From the cell containing the given text, extract its center point as (X, Y) coordinate. 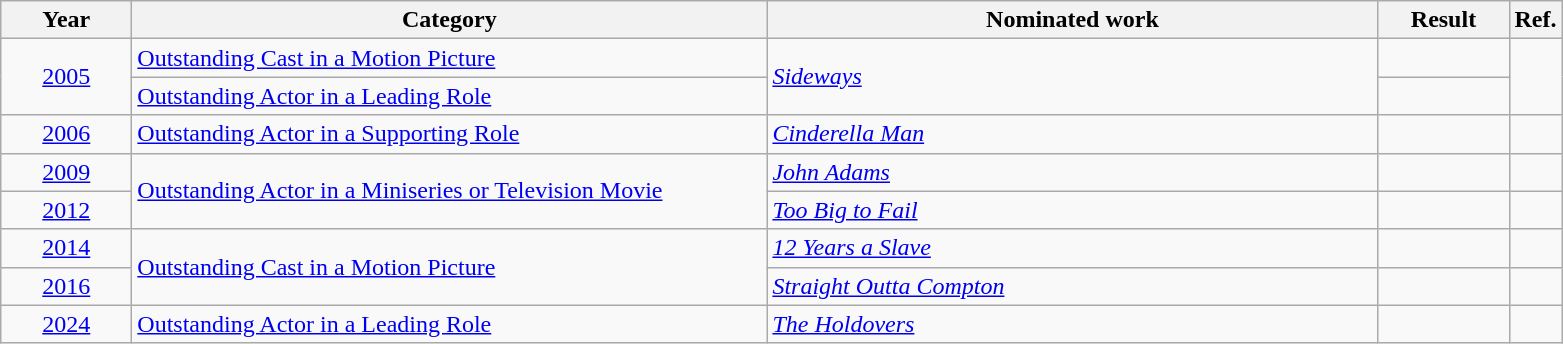
Category (450, 20)
Result (1444, 20)
12 Years a Slave (1072, 248)
2024 (66, 324)
Outstanding Actor in a Miniseries or Television Movie (450, 191)
2016 (66, 286)
Ref. (1536, 20)
Year (66, 20)
Outstanding Actor in a Supporting Role (450, 134)
2012 (66, 210)
Straight Outta Compton (1072, 286)
2009 (66, 172)
Cinderella Man (1072, 134)
2006 (66, 134)
2014 (66, 248)
The Holdovers (1072, 324)
Nominated work (1072, 20)
Sideways (1072, 77)
2005 (66, 77)
John Adams (1072, 172)
Too Big to Fail (1072, 210)
